Find where the given text appears and provide that cell's center as (X, Y) coordinate. 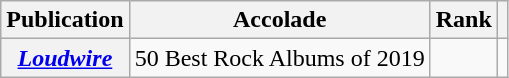
Publication (65, 20)
Accolade (280, 20)
50 Best Rock Albums of 2019 (280, 58)
Loudwire (65, 58)
Rank (464, 20)
